Determine the [X, Y] coordinate at the center of the cell enclosing the given text.  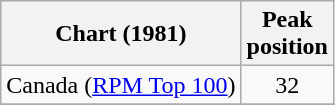
Canada (RPM Top 100) [121, 85]
Chart (1981) [121, 34]
32 [287, 85]
Peakposition [287, 34]
